Pinpoint the cell where the given text exists, returning its [x, y] midpoint coordinate. 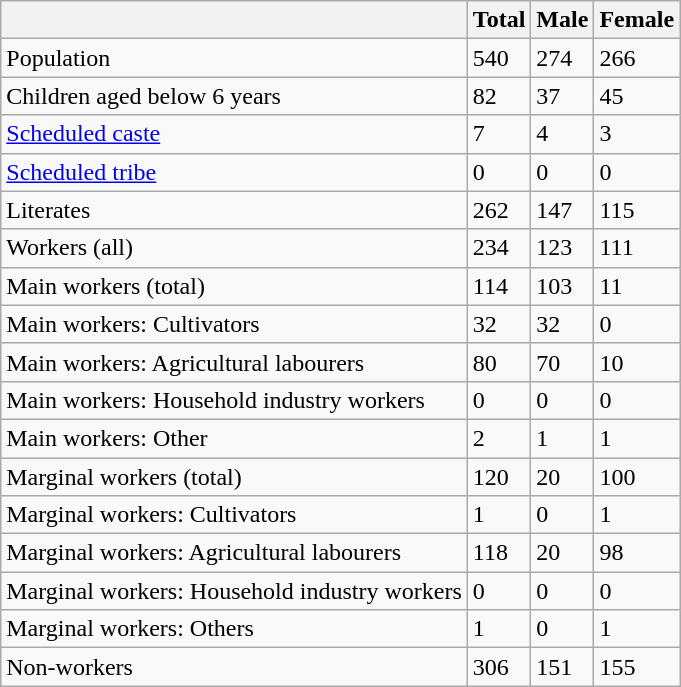
Female [637, 20]
262 [499, 210]
266 [637, 58]
7 [499, 134]
Marginal workers: Cultivators [234, 515]
82 [499, 96]
10 [637, 362]
100 [637, 477]
123 [562, 248]
Non-workers [234, 667]
Marginal workers: Others [234, 629]
80 [499, 362]
Main workers: Household industry workers [234, 400]
Main workers: Agricultural labourers [234, 362]
118 [499, 553]
Male [562, 20]
306 [499, 667]
151 [562, 667]
Literates [234, 210]
Main workers (total) [234, 286]
Children aged below 6 years [234, 96]
11 [637, 286]
Marginal workers (total) [234, 477]
2 [499, 438]
103 [562, 286]
111 [637, 248]
540 [499, 58]
120 [499, 477]
114 [499, 286]
Scheduled caste [234, 134]
274 [562, 58]
155 [637, 667]
45 [637, 96]
70 [562, 362]
Scheduled tribe [234, 172]
Marginal workers: Agricultural labourers [234, 553]
3 [637, 134]
37 [562, 96]
234 [499, 248]
Main workers: Other [234, 438]
147 [562, 210]
Workers (all) [234, 248]
4 [562, 134]
98 [637, 553]
Marginal workers: Household industry workers [234, 591]
115 [637, 210]
Main workers: Cultivators [234, 324]
Population [234, 58]
Total [499, 20]
